Return (x, y) of the center of cell containing provided text 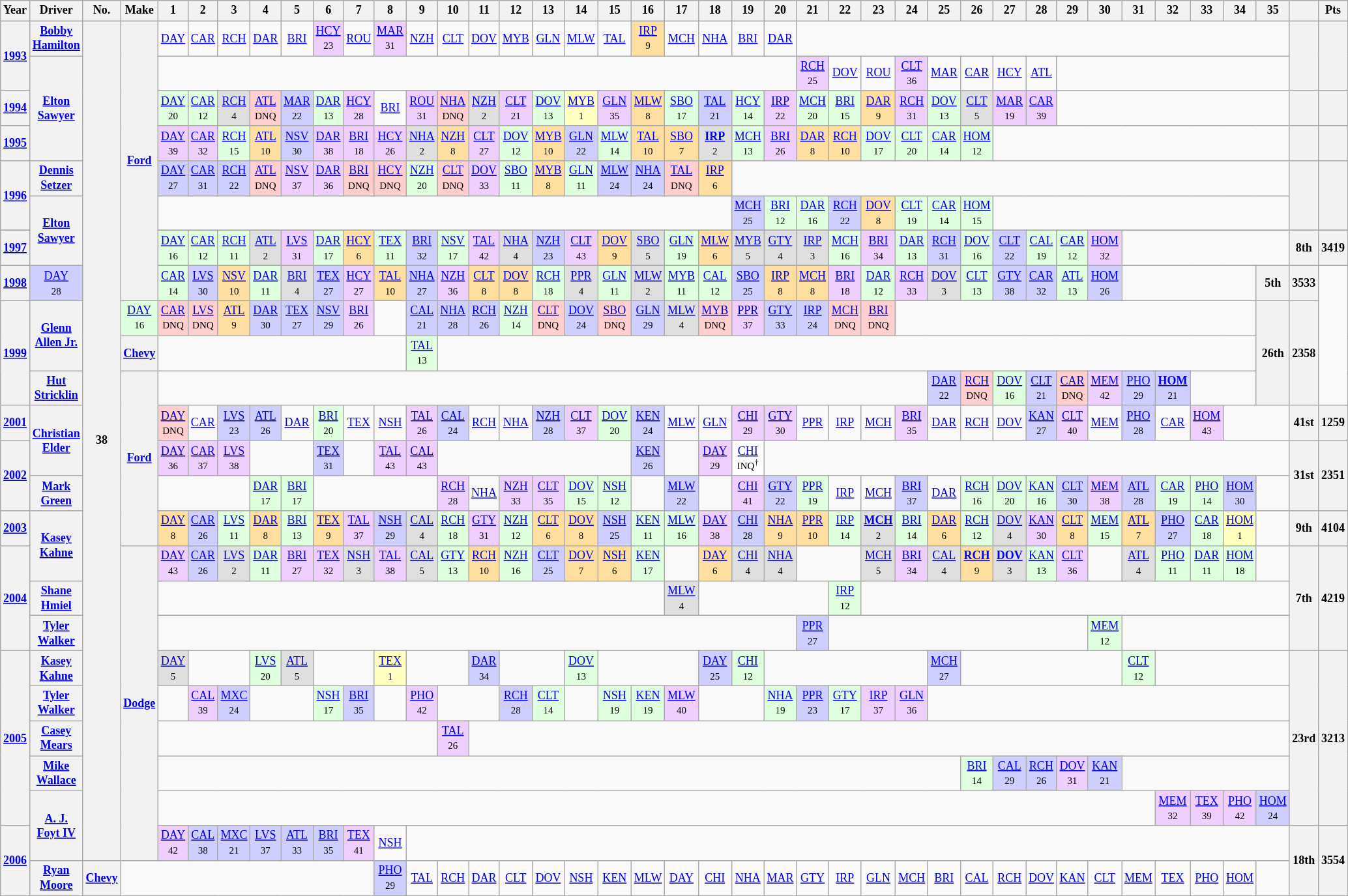
ATL (1042, 74)
3554 (1334, 860)
CAL39 (203, 703)
ATL7 (1139, 528)
29 (1072, 10)
BRI37 (912, 493)
CAL38 (203, 843)
HOM26 (1105, 283)
BRI17 (297, 493)
MYB11 (682, 283)
1994 (16, 108)
DAY8 (173, 528)
NZH16 (516, 563)
DAR9 (879, 108)
3419 (1334, 248)
23 (879, 10)
CHI12 (748, 669)
21 (813, 10)
SBODNQ (614, 318)
Casey Mears (56, 738)
Dennis Setzer (56, 179)
CLT27 (484, 143)
DAR6 (944, 528)
PPR23 (813, 703)
HCY28 (359, 108)
4 (266, 10)
SBO25 (748, 283)
DAY5 (173, 669)
PPR10 (813, 528)
CAL43 (422, 458)
41st (1304, 423)
KAN (1072, 878)
2004 (16, 598)
6 (329, 10)
IRP8 (780, 283)
NHA24 (648, 179)
MXC21 (234, 843)
MYB10 (548, 143)
MCH5 (879, 563)
NZH12 (516, 528)
2002 (16, 476)
NSH19 (614, 703)
ATL4 (1139, 563)
BRI4 (297, 283)
CAL29 (1010, 773)
NHADNQ (453, 108)
RCH15 (234, 143)
28 (1042, 10)
SBO17 (682, 108)
MCH8 (813, 283)
NHA9 (780, 528)
A. J. Foyt IV (56, 825)
KAN16 (1042, 493)
CAL24 (453, 423)
KAN30 (1042, 528)
4104 (1334, 528)
IRP3 (813, 248)
12 (516, 10)
8 (390, 10)
MEM15 (1105, 528)
14 (581, 10)
MLW8 (648, 108)
31 (1139, 10)
KEN11 (648, 528)
4219 (1334, 598)
MYB (516, 38)
MAR19 (1010, 108)
1993 (16, 56)
RCH11 (234, 248)
GLN35 (614, 108)
IRP22 (780, 108)
26 (976, 10)
SBO11 (516, 179)
TEX31 (329, 458)
HOM (1240, 878)
MXC24 (234, 703)
HOM12 (976, 143)
Bobby Hamilton (56, 38)
5 (297, 10)
5th (1272, 283)
2001 (16, 423)
LVS37 (266, 843)
NHA27 (422, 283)
CAL21 (422, 318)
CLT13 (976, 283)
HOM30 (1240, 493)
2 (203, 10)
NZH2 (484, 108)
9 (422, 10)
IRP37 (879, 703)
BRI27 (297, 563)
IRP12 (845, 598)
LVS11 (234, 528)
RCH16 (976, 493)
MAR22 (297, 108)
PPR19 (813, 493)
DAR16 (813, 213)
MCH13 (748, 143)
13 (548, 10)
GLN22 (581, 143)
CLT40 (1072, 423)
ATL26 (266, 423)
GTY30 (780, 423)
TEX1 (390, 669)
33 (1207, 10)
ATL33 (297, 843)
LVS31 (297, 248)
MLW2 (648, 283)
2005 (16, 738)
CHI41 (748, 493)
NHA28 (453, 318)
DAY28 (56, 283)
RCH12 (976, 528)
DAY38 (714, 528)
NSH17 (329, 703)
ATL9 (234, 318)
Mark Green (56, 493)
ATL2 (266, 248)
TEX11 (390, 248)
LVS23 (234, 423)
CLT43 (581, 248)
No. (102, 10)
NHA19 (780, 703)
GTY22 (780, 493)
CAL19 (1042, 248)
CHI (714, 878)
NZH20 (422, 179)
19 (748, 10)
Ryan Moore (56, 878)
IRP2 (714, 143)
IRP24 (813, 318)
18 (714, 10)
20 (780, 10)
GTY4 (780, 248)
RCHDNQ (976, 388)
PPR27 (813, 633)
CLT14 (548, 703)
CAR31 (203, 179)
GTY33 (780, 318)
38 (102, 441)
KAN21 (1105, 773)
8th (1304, 248)
TAL37 (359, 528)
DOV4 (1010, 528)
TEX41 (359, 843)
HOM1 (1240, 528)
NZH33 (516, 493)
MLW40 (682, 703)
CLT30 (1072, 493)
DOV15 (581, 493)
GLN19 (682, 248)
BRI20 (329, 423)
10 (453, 10)
DAY36 (173, 458)
3 (234, 10)
BRI12 (780, 213)
DAY6 (714, 563)
PPR37 (748, 318)
DAY20 (173, 108)
NSH12 (614, 493)
DAR12 (879, 283)
MEM12 (1105, 633)
KAN13 (1042, 563)
MLW14 (614, 143)
DAY43 (173, 563)
1999 (16, 353)
CLT20 (912, 143)
DOV7 (581, 563)
30 (1105, 10)
32 (1173, 10)
PHO (1207, 878)
23rd (1304, 738)
KEN24 (648, 423)
HOM15 (976, 213)
GLN29 (648, 318)
1259 (1334, 423)
DAY27 (173, 179)
MYB1 (581, 108)
GTY38 (1010, 283)
SBO7 (682, 143)
Christian Elder (56, 441)
RCH33 (912, 283)
DAR30 (266, 318)
CLT12 (1139, 669)
MCHDNQ (845, 318)
DAR36 (329, 179)
NSV17 (453, 248)
MCH27 (944, 669)
CAL (976, 878)
TEX9 (329, 528)
DOV24 (581, 318)
KAN27 (1042, 423)
NSV29 (329, 318)
31st (1304, 476)
1 (173, 10)
CLT37 (581, 423)
CLT35 (548, 493)
2351 (1334, 476)
PHO27 (1173, 528)
MLW22 (682, 493)
CLT6 (548, 528)
NZH28 (548, 423)
HOM18 (1240, 563)
NSH3 (359, 563)
RCH25 (813, 74)
2003 (16, 528)
DOV17 (879, 143)
Shane Hmiel (56, 598)
CLT25 (548, 563)
BRI13 (297, 528)
25 (944, 10)
CAR37 (203, 458)
DAR22 (944, 388)
DOV33 (484, 179)
NSH6 (614, 563)
DAY29 (714, 458)
22 (845, 10)
PPR4 (581, 283)
HCY26 (390, 143)
CHIINQ† (748, 458)
DAY42 (173, 843)
ATL5 (297, 669)
2358 (1304, 353)
1997 (16, 248)
MCH20 (813, 108)
DAR34 (484, 669)
Pts (1334, 10)
DAYDNQ (173, 423)
GLN36 (912, 703)
NZH (422, 38)
17 (682, 10)
PHO28 (1139, 423)
3533 (1304, 283)
DOV12 (516, 143)
CLT5 (976, 108)
KEN (614, 878)
MAR31 (390, 38)
BRI15 (845, 108)
NSH29 (390, 528)
7 (359, 10)
IRP6 (714, 179)
MYBDNQ (714, 318)
Make (139, 10)
MCH25 (748, 213)
NHA2 (422, 143)
11 (484, 10)
TALDNQ (682, 179)
ROU31 (422, 108)
Dodge (139, 702)
HCY14 (748, 108)
NSV30 (297, 143)
KEN19 (648, 703)
LVS38 (234, 458)
TEX32 (329, 563)
MEM38 (1105, 493)
KEN17 (648, 563)
GTY13 (453, 563)
NSV10 (234, 283)
15 (614, 10)
LVS2 (234, 563)
NZH8 (453, 143)
BRI32 (422, 248)
RCH4 (234, 108)
DAR38 (329, 143)
27 (1010, 10)
IRP9 (648, 38)
HCY (1010, 74)
MLW16 (682, 528)
HCY23 (329, 38)
CHI4 (748, 563)
16 (648, 10)
Glenn Allen Jr. (56, 335)
18th (1304, 860)
PHO11 (1173, 563)
HOM43 (1207, 423)
NSV37 (297, 179)
MEM42 (1105, 388)
RCH9 (976, 563)
LVS20 (266, 669)
HCYDNQ (390, 179)
DAY39 (173, 143)
Year (16, 10)
MCH2 (879, 528)
PHO14 (1207, 493)
HOM21 (1173, 388)
MEM32 (1173, 808)
TAL38 (390, 563)
MLW6 (714, 248)
GTY31 (484, 528)
NZH36 (453, 283)
Mike Wallace (56, 773)
KEN26 (648, 458)
SBO5 (648, 248)
TAL42 (484, 248)
MLW24 (614, 179)
ATL13 (1072, 283)
24 (912, 10)
GTY (813, 878)
TAL43 (390, 458)
26th (1272, 353)
CAL5 (422, 563)
NSH25 (614, 528)
CHI29 (748, 423)
PPR (813, 423)
3213 (1334, 738)
GTY17 (845, 703)
CAR19 (1173, 493)
2006 (16, 860)
1998 (16, 283)
LVS30 (203, 283)
35 (1272, 10)
CHI28 (748, 528)
Hut Stricklin (56, 388)
HOM32 (1105, 248)
CLT22 (1010, 248)
CAL12 (714, 283)
MYB8 (548, 179)
7th (1304, 598)
ATL10 (266, 143)
ATL28 (1139, 493)
CLT19 (912, 213)
MCH16 (845, 248)
HCY27 (359, 283)
HOM24 (1272, 808)
MYB5 (748, 248)
LVSDNQ (203, 318)
1995 (16, 143)
TAL13 (422, 353)
1996 (16, 195)
DOV31 (1072, 773)
NZH23 (548, 248)
DOV9 (614, 248)
NZH14 (516, 318)
CAR39 (1042, 108)
TAL21 (714, 108)
9th (1304, 528)
IRP14 (845, 528)
TEX39 (1207, 808)
DAY25 (714, 669)
CAR18 (1207, 528)
Driver (56, 10)
HCY6 (359, 248)
34 (1240, 10)
